Provide the [X, Y] coordinate of the cell's center where the given text is located.  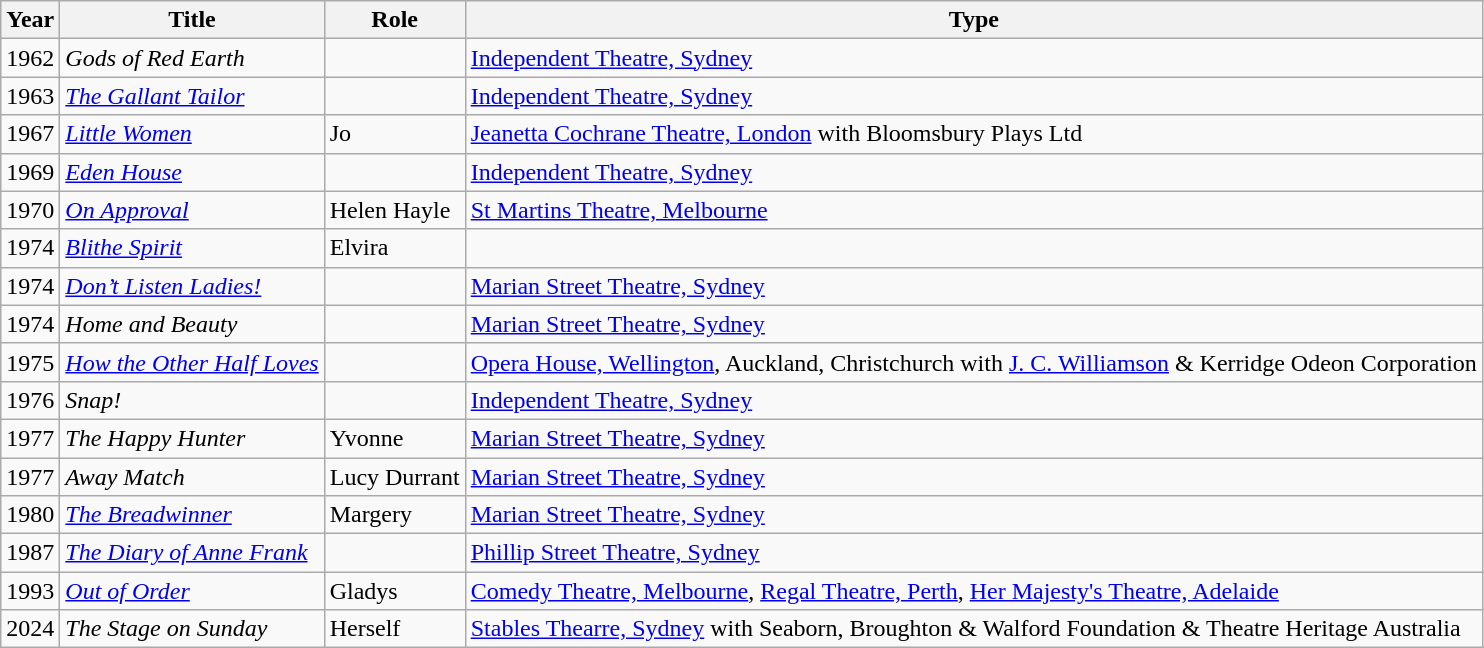
Margery [394, 515]
Herself [394, 629]
Home and Beauty [192, 324]
1993 [30, 591]
The Breadwinner [192, 515]
Year [30, 20]
Eden House [192, 172]
St Martins Theatre, Melbourne [974, 210]
Stables Thearre, Sydney with Seaborn, Broughton & Walford Foundation & Theatre Heritage Australia [974, 629]
On Approval [192, 210]
1976 [30, 400]
1970 [30, 210]
The Diary of Anne Frank [192, 553]
How the Other Half Loves [192, 362]
1967 [30, 134]
Role [394, 20]
Opera House, Wellington, Auckland, Christchurch with J. C. Williamson & Kerridge Odeon Corporation [974, 362]
2024 [30, 629]
Snap! [192, 400]
Out of Order [192, 591]
Away Match [192, 477]
Blithe Spirit [192, 248]
1962 [30, 58]
Phillip Street Theatre, Sydney [974, 553]
Comedy Theatre, Melbourne, Regal Theatre, Perth, Her Majesty's Theatre, Adelaide [974, 591]
The Happy Hunter [192, 438]
Elvira [394, 248]
Little Women [192, 134]
Yvonne [394, 438]
1975 [30, 362]
Don’t Listen Ladies! [192, 286]
1980 [30, 515]
1969 [30, 172]
Type [974, 20]
The Gallant Tailor [192, 96]
Gladys [394, 591]
1987 [30, 553]
1963 [30, 96]
Jeanetta Cochrane Theatre, London with Bloomsbury Plays Ltd [974, 134]
Helen Hayle [394, 210]
Jo [394, 134]
Lucy Durrant [394, 477]
The Stage on Sunday [192, 629]
Gods of Red Earth [192, 58]
Title [192, 20]
